Detect which cell encompasses the target text, then output its (X, Y) center coordinate. 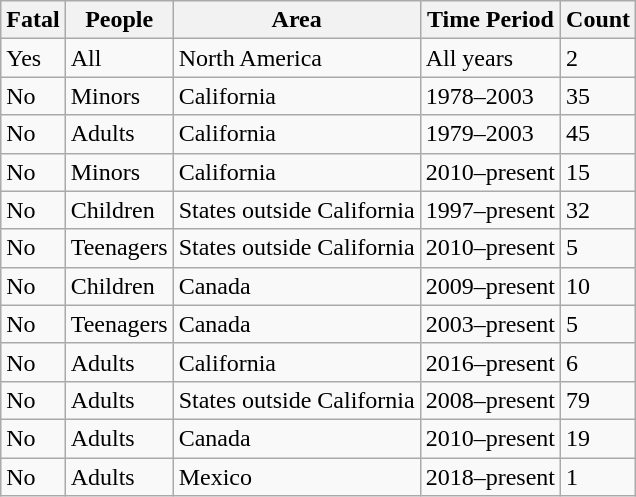
10 (598, 286)
2003–present (490, 324)
1997–present (490, 210)
People (119, 20)
North America (296, 58)
All (119, 58)
Time Period (490, 20)
All years (490, 58)
45 (598, 134)
Fatal (33, 20)
19 (598, 438)
2 (598, 58)
Count (598, 20)
2008–present (490, 400)
1 (598, 477)
1979–2003 (490, 134)
Mexico (296, 477)
79 (598, 400)
Yes (33, 58)
6 (598, 362)
32 (598, 210)
35 (598, 96)
1978–2003 (490, 96)
Area (296, 20)
2009–present (490, 286)
2016–present (490, 362)
15 (598, 172)
2018–present (490, 477)
